Capture the cell that displays the provided text and extract its (X, Y) central coordinate. 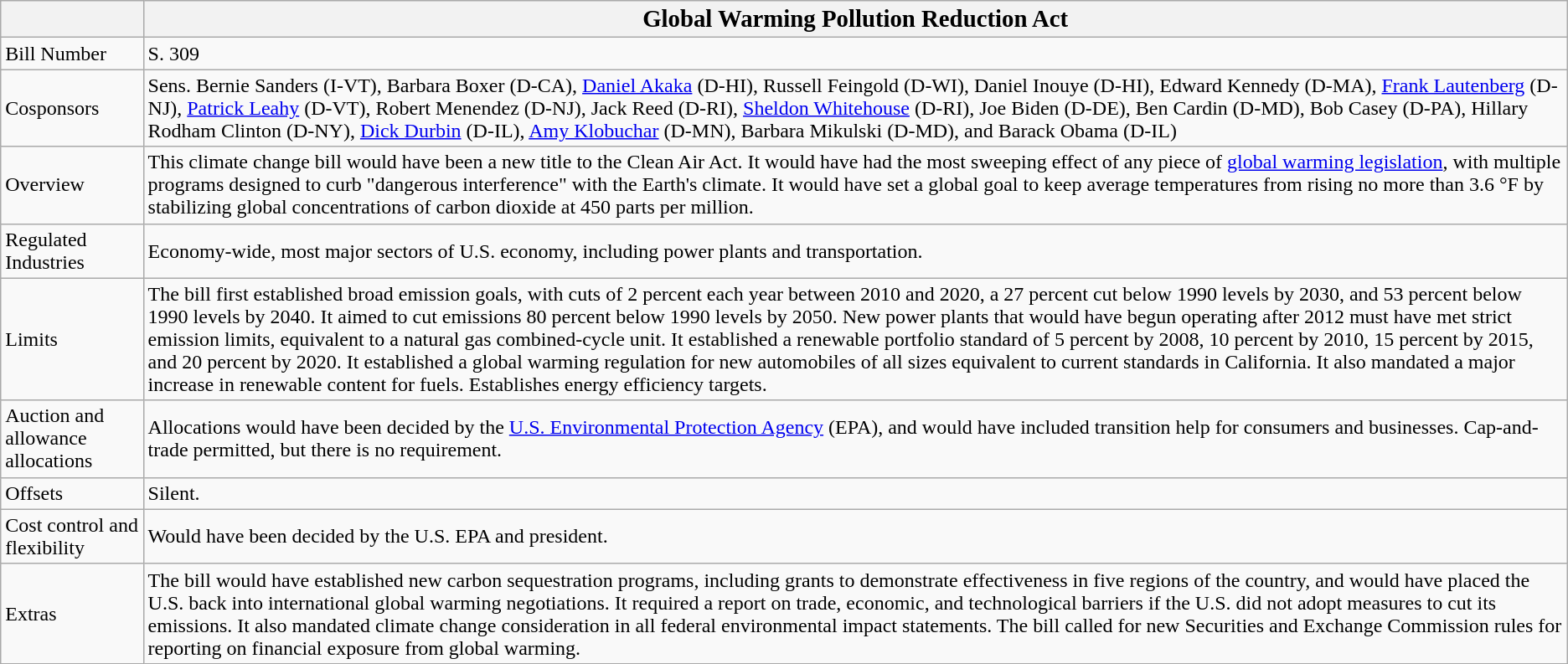
Overview (72, 185)
S. 309 (855, 54)
Limits (72, 339)
Would have been decided by the U.S. EPA and president. (855, 536)
Cost control and flexibility (72, 536)
Offsets (72, 493)
Global Warming Pollution Reduction Act (855, 19)
Economy-wide, most major sectors of U.S. economy, including power plants and transportation. (855, 251)
Silent. (855, 493)
Auction and allowance allocations (72, 439)
Extras (72, 613)
Regulated Industries (72, 251)
Bill Number (72, 54)
Cosponsors (72, 108)
